Output the [X, Y] coordinate of the center of the cell containing the given text.  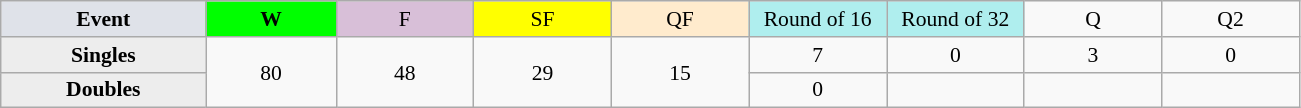
3 [1093, 55]
SF [543, 19]
F [405, 19]
48 [405, 72]
QF [680, 19]
Event [104, 19]
Round of 16 [818, 19]
Doubles [104, 90]
29 [543, 72]
Q [1093, 19]
W [271, 19]
Singles [104, 55]
7 [818, 55]
Q2 [1231, 19]
80 [271, 72]
15 [680, 72]
Round of 32 [955, 19]
